Find where the given text appears and provide that cell's center as [X, Y] coordinate. 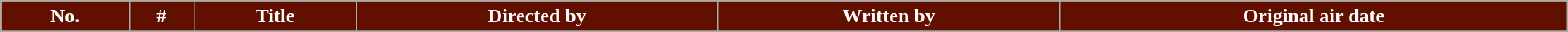
Title [275, 16]
Original air date [1314, 16]
Written by [889, 16]
Directed by [537, 16]
No. [65, 16]
# [162, 16]
